Output the [X, Y] coordinate of the center of the cell containing the given text.  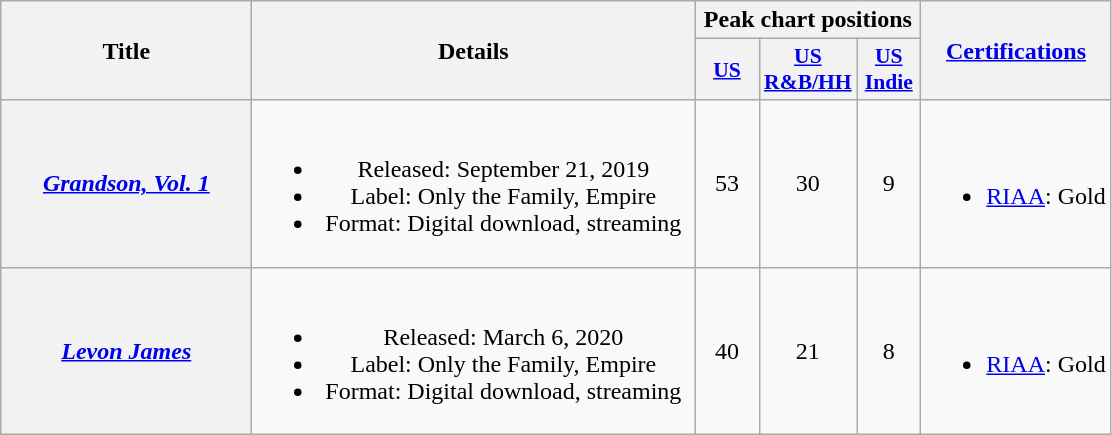
40 [727, 350]
8 [889, 350]
21 [808, 350]
Details [474, 50]
US [727, 70]
9 [889, 184]
US R&B/HH [808, 70]
US Indie [889, 70]
Title [126, 50]
Peak chart positions [808, 20]
Levon James [126, 350]
Certifications [1016, 50]
Released: March 6, 2020Label: Only the Family, EmpireFormat: Digital download, streaming [474, 350]
Grandson, Vol. 1 [126, 184]
53 [727, 184]
30 [808, 184]
Released: September 21, 2019Label: Only the Family, EmpireFormat: Digital download, streaming [474, 184]
